Locate the cell with the specified text and output its (X, Y) center coordinate. 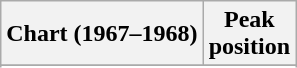
Chart (1967–1968) (102, 34)
Peak position (249, 34)
